For the text-containing cell, return its midpoint in [X, Y] coordinate format. 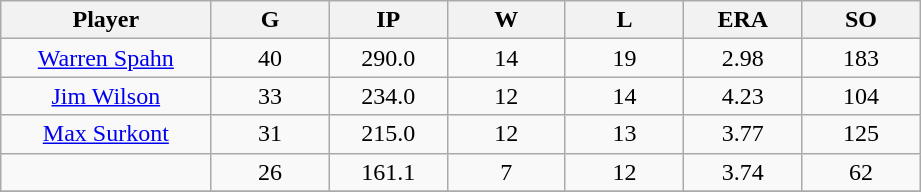
3.74 [743, 172]
SO [861, 20]
Jim Wilson [106, 96]
Player [106, 20]
Max Surkont [106, 134]
125 [861, 134]
ERA [743, 20]
26 [270, 172]
161.1 [388, 172]
19 [624, 58]
L [624, 20]
40 [270, 58]
33 [270, 96]
3.77 [743, 134]
183 [861, 58]
62 [861, 172]
31 [270, 134]
104 [861, 96]
G [270, 20]
13 [624, 134]
Warren Spahn [106, 58]
W [506, 20]
4.23 [743, 96]
IP [388, 20]
2.98 [743, 58]
215.0 [388, 134]
234.0 [388, 96]
290.0 [388, 58]
7 [506, 172]
